Determine the [X, Y] coordinate at the center of the cell enclosing the given text.  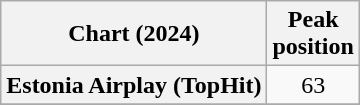
63 [313, 85]
Chart (2024) [134, 34]
Estonia Airplay (TopHit) [134, 85]
Peakposition [313, 34]
